Return [x, y] of the center of cell containing provided text 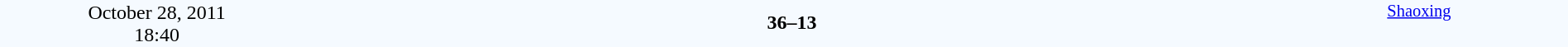
Shaoxing [1419, 23]
36–13 [791, 22]
October 28, 201118:40 [157, 23]
